Find where the given text appears and provide that cell's center as [X, Y] coordinate. 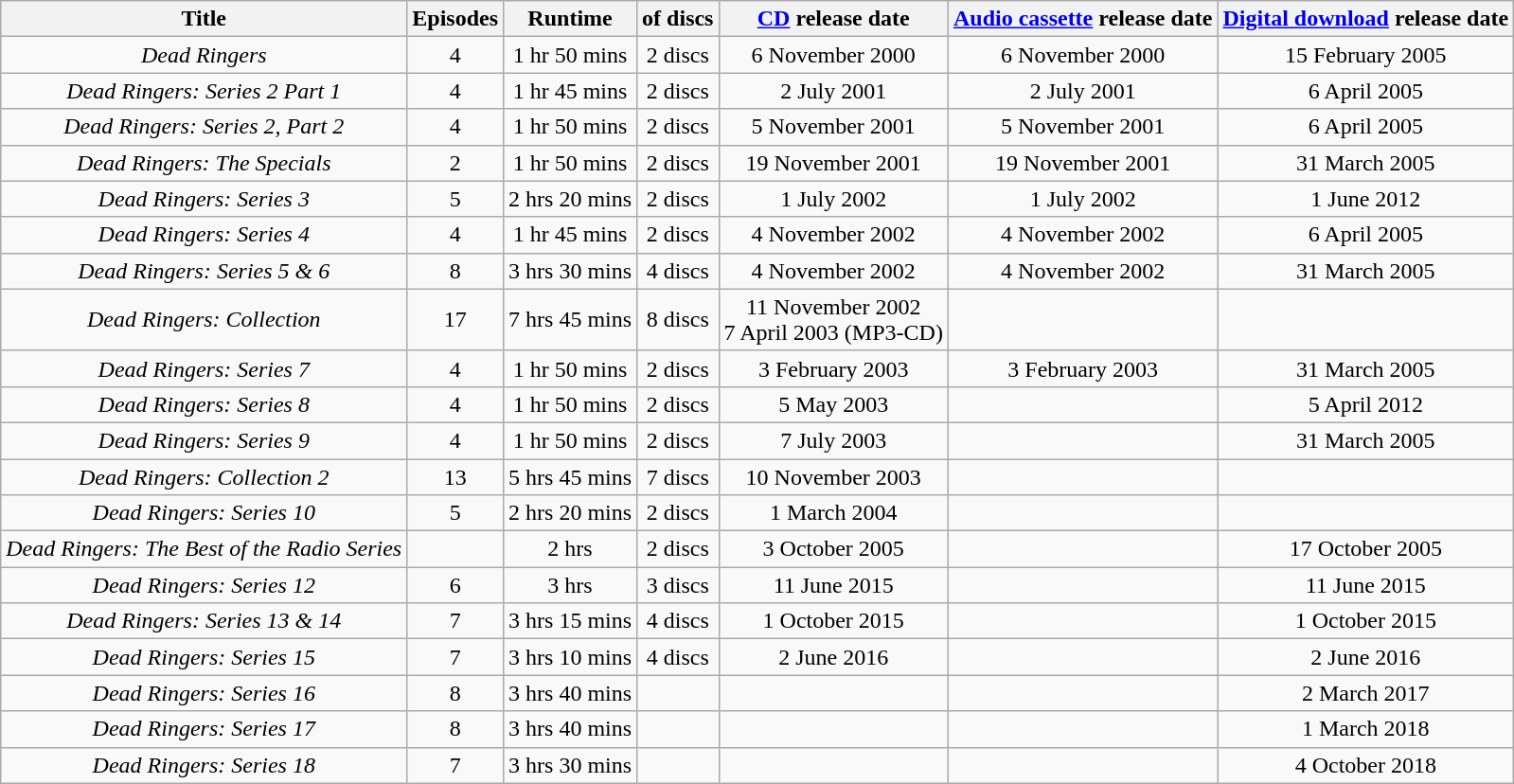
Digital download release date [1365, 19]
3 discs [678, 585]
Runtime [570, 19]
Dead Ringers: Series 18 [205, 765]
Dead Ringers: Series 8 [205, 404]
3 hrs 10 mins [570, 657]
Dead Ringers: The Best of the Radio Series [205, 549]
Dead Ringers: Series 17 [205, 729]
CD release date [833, 19]
2 [455, 163]
Dead Ringers: Series 2 Part 1 [205, 91]
17 [455, 320]
2 March 2017 [1365, 693]
11 November 20027 April 2003 (MP3-CD) [833, 320]
3 hrs [570, 585]
of discs [678, 19]
3 October 2005 [833, 549]
Dead Ringers: Series 5 & 6 [205, 271]
Dead Ringers: Series 3 [205, 199]
Dead Ringers: Collection [205, 320]
Dead Ringers: Series 2, Part 2 [205, 127]
1 March 2018 [1365, 729]
Dead Ringers: Series 7 [205, 368]
17 October 2005 [1365, 549]
Dead Ringers: Series 13 & 14 [205, 621]
Dead Ringers: The Specials [205, 163]
7 hrs 45 mins [570, 320]
15 February 2005 [1365, 55]
Dead Ringers: Series 16 [205, 693]
Dead Ringers: Collection 2 [205, 476]
5 May 2003 [833, 404]
Dead Ringers: Series 10 [205, 513]
4 October 2018 [1365, 765]
7 discs [678, 476]
2 hrs [570, 549]
Dead Ringers [205, 55]
6 [455, 585]
10 November 2003 [833, 476]
3 hrs 15 mins [570, 621]
Dead Ringers: Series 4 [205, 235]
Dead Ringers: Series 15 [205, 657]
5 hrs 45 mins [570, 476]
Episodes [455, 19]
7 July 2003 [833, 440]
Dead Ringers: Series 9 [205, 440]
Dead Ringers: Series 12 [205, 585]
13 [455, 476]
5 April 2012 [1365, 404]
1 June 2012 [1365, 199]
1 March 2004 [833, 513]
8 discs [678, 320]
Audio cassette release date [1083, 19]
Title [205, 19]
